Find where the given text appears and provide that cell's center as (X, Y) coordinate. 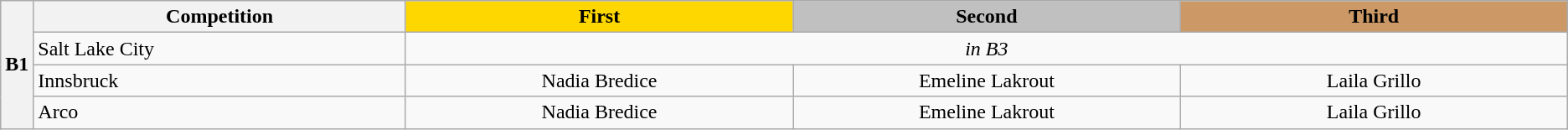
Competition (219, 17)
B1 (17, 65)
in B3 (987, 49)
Salt Lake City (219, 49)
Second (987, 17)
Innsbruck (219, 81)
First (599, 17)
Arco (219, 112)
Third (1374, 17)
